Identify which cell holds the provided text, then report its (x, y) central coordinate. 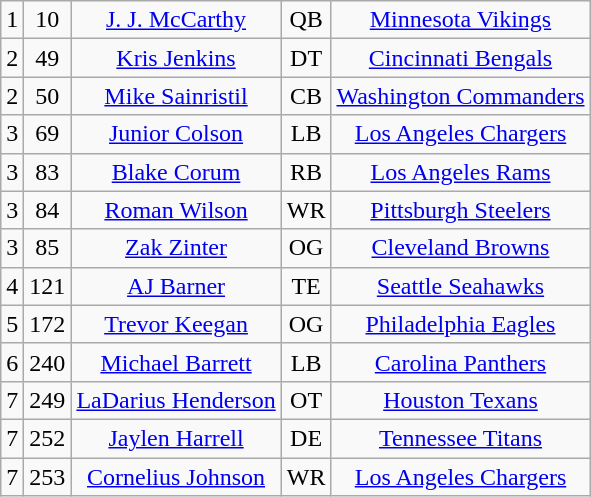
121 (48, 286)
CB (306, 96)
Cleveland Browns (460, 248)
Philadelphia Eagles (460, 324)
Mike Sainristil (176, 96)
5 (12, 324)
10 (48, 20)
69 (48, 134)
Michael Barrett (176, 362)
Trevor Keegan (176, 324)
Minnesota Vikings (460, 20)
Roman Wilson (176, 210)
1 (12, 20)
Zak Zinter (176, 248)
J. J. McCarthy (176, 20)
Los Angeles Rams (460, 172)
252 (48, 438)
49 (48, 58)
DE (306, 438)
249 (48, 400)
253 (48, 477)
TE (306, 286)
4 (12, 286)
Houston Texans (460, 400)
172 (48, 324)
240 (48, 362)
QB (306, 20)
RB (306, 172)
6 (12, 362)
DT (306, 58)
Blake Corum (176, 172)
Kris Jenkins (176, 58)
Junior Colson (176, 134)
Tennessee Titans (460, 438)
Carolina Panthers (460, 362)
Jaylen Harrell (176, 438)
Cincinnati Bengals (460, 58)
OT (306, 400)
85 (48, 248)
83 (48, 172)
Seattle Seahawks (460, 286)
Pittsburgh Steelers (460, 210)
50 (48, 96)
84 (48, 210)
AJ Barner (176, 286)
Cornelius Johnson (176, 477)
Washington Commanders (460, 96)
LaDarius Henderson (176, 400)
